Detect which cell encompasses the target text, then output its [x, y] center coordinate. 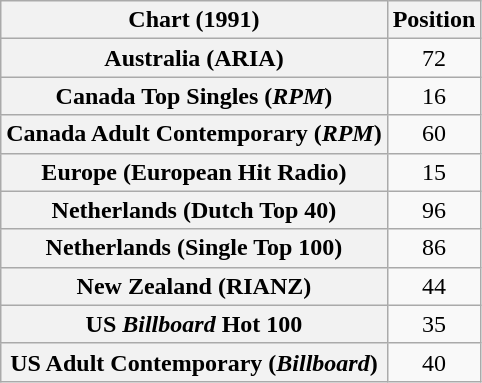
Chart (1991) [194, 20]
15 [434, 172]
96 [434, 210]
72 [434, 58]
Canada Top Singles (RPM) [194, 96]
86 [434, 248]
Netherlands (Dutch Top 40) [194, 210]
Position [434, 20]
New Zealand (RIANZ) [194, 286]
35 [434, 324]
Canada Adult Contemporary (RPM) [194, 134]
Netherlands (Single Top 100) [194, 248]
US Adult Contemporary (Billboard) [194, 362]
US Billboard Hot 100 [194, 324]
44 [434, 286]
Australia (ARIA) [194, 58]
40 [434, 362]
16 [434, 96]
Europe (European Hit Radio) [194, 172]
60 [434, 134]
